Extract the [x, y] coordinate from the center of the cell holding the provided text.  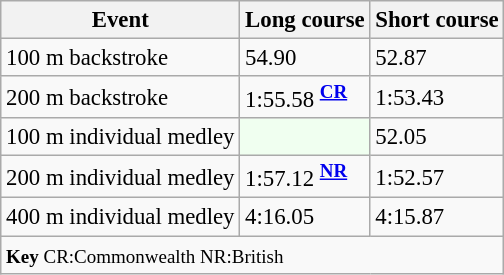
400 m individual medley [120, 217]
4:16.05 [305, 217]
4:15.87 [437, 217]
100 m individual medley [120, 137]
1:57.12 NR [305, 177]
1:53.43 [437, 97]
Long course [305, 20]
Key CR:Commonwealth NR:British [252, 255]
Short course [437, 20]
1:55.58 CR [305, 97]
200 m backstroke [120, 97]
200 m individual medley [120, 177]
52.87 [437, 58]
1:52.57 [437, 177]
Event [120, 20]
52.05 [437, 137]
54.90 [305, 58]
100 m backstroke [120, 58]
